Find where the given text appears and provide that cell's center as [x, y] coordinate. 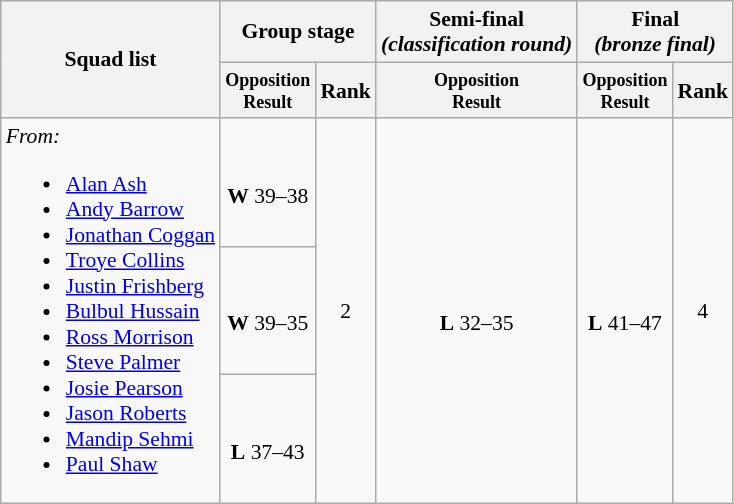
2 [346, 312]
Final(bronze final) [655, 32]
4 [702, 312]
L 37–43 [268, 439]
Squad list [110, 60]
W 39–38 [268, 183]
L 41–47 [624, 312]
W 39–35 [268, 311]
L 32–35 [476, 312]
Semi-final(classification round) [476, 32]
Group stage [298, 32]
